Return [X, Y] of the center of cell containing provided text 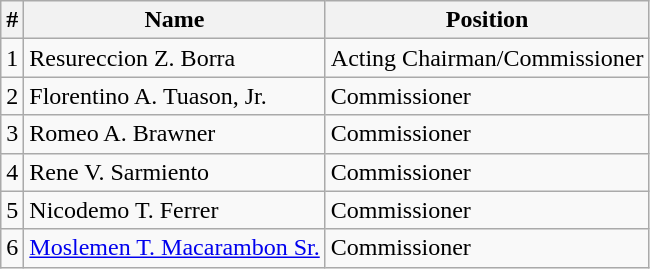
Romeo A. Brawner [174, 134]
# [12, 20]
6 [12, 248]
Nicodemo T. Ferrer [174, 210]
Florentino A. Tuason, Jr. [174, 96]
3 [12, 134]
2 [12, 96]
Resureccion Z. Borra [174, 58]
5 [12, 210]
Acting Chairman/Commissioner [487, 58]
4 [12, 172]
Position [487, 20]
Rene V. Sarmiento [174, 172]
Name [174, 20]
1 [12, 58]
Moslemen T. Macarambon Sr. [174, 248]
